Capture the cell that displays the provided text and extract its (x, y) central coordinate. 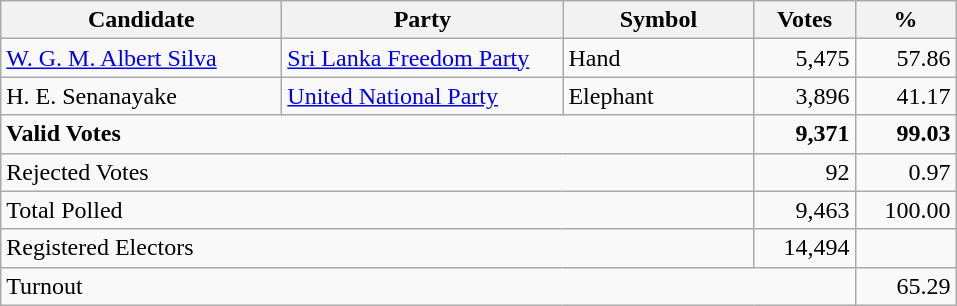
57.86 (906, 58)
Rejected Votes (378, 172)
Party (422, 20)
Candidate (142, 20)
Hand (658, 58)
9,371 (804, 134)
H. E. Senanayake (142, 96)
65.29 (906, 286)
Turnout (428, 286)
99.03 (906, 134)
W. G. M. Albert Silva (142, 58)
9,463 (804, 210)
Votes (804, 20)
100.00 (906, 210)
% (906, 20)
92 (804, 172)
United National Party (422, 96)
41.17 (906, 96)
14,494 (804, 248)
0.97 (906, 172)
Sri Lanka Freedom Party (422, 58)
Symbol (658, 20)
Registered Electors (378, 248)
Valid Votes (378, 134)
3,896 (804, 96)
Elephant (658, 96)
Total Polled (378, 210)
5,475 (804, 58)
